Detect which cell encompasses the target text, then output its [X, Y] center coordinate. 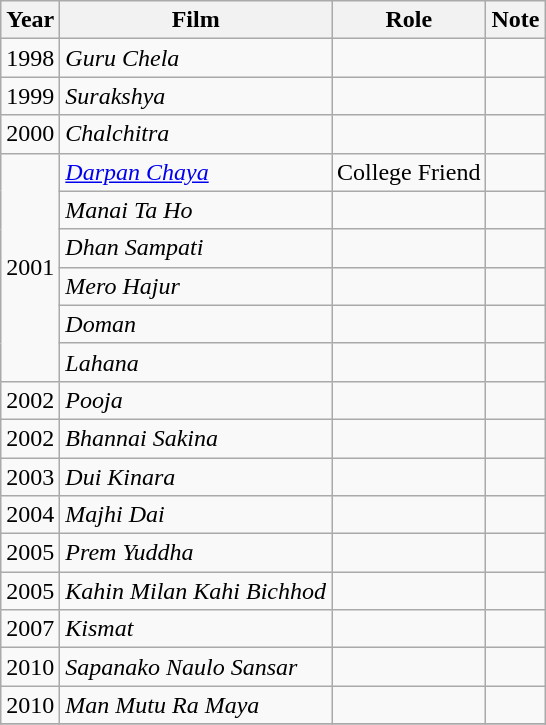
Majhi Dai [196, 515]
Mero Hajur [196, 286]
Chalchitra [196, 134]
Guru Chela [196, 58]
Doman [196, 324]
Prem Yuddha [196, 553]
Kahin Milan Kahi Bichhod [196, 591]
Pooja [196, 400]
Sapanako Naulo Sansar [196, 667]
Kismat [196, 629]
College Friend [409, 172]
Dui Kinara [196, 477]
2007 [30, 629]
Darpan Chaya [196, 172]
1998 [30, 58]
Man Mutu Ra Maya [196, 705]
Surakshya [196, 96]
Dhan Sampati [196, 248]
Film [196, 20]
Lahana [196, 362]
Year [30, 20]
2004 [30, 515]
Manai Ta Ho [196, 210]
Bhannai Sakina [196, 438]
1999 [30, 96]
Role [409, 20]
2000 [30, 134]
Note [516, 20]
2003 [30, 477]
2001 [30, 267]
